From the cell containing the given text, extract its center point as (X, Y) coordinate. 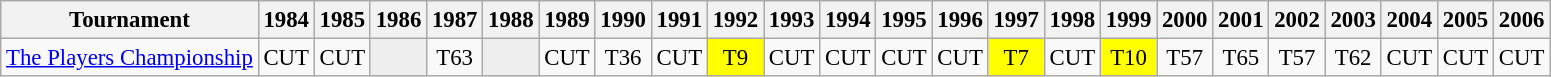
1991 (679, 20)
2005 (1465, 20)
2003 (1353, 20)
The Players Championship (130, 58)
1993 (792, 20)
1987 (455, 20)
2002 (1297, 20)
1988 (511, 20)
1985 (342, 20)
2000 (1185, 20)
2001 (1241, 20)
1992 (735, 20)
1997 (1016, 20)
1984 (286, 20)
T62 (1353, 58)
Tournament (130, 20)
1986 (398, 20)
1999 (1128, 20)
1989 (567, 20)
2004 (1409, 20)
2006 (1522, 20)
T65 (1241, 58)
1996 (960, 20)
T10 (1128, 58)
T9 (735, 58)
T63 (455, 58)
T36 (623, 58)
1990 (623, 20)
1998 (1072, 20)
T7 (1016, 58)
1994 (848, 20)
1995 (904, 20)
